Detect which cell encompasses the target text, then output its [x, y] center coordinate. 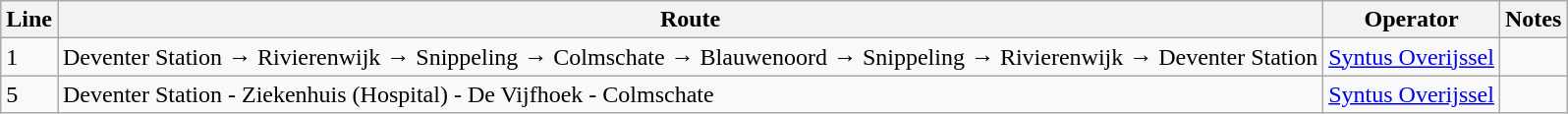
Route [690, 20]
Notes [1533, 20]
Deventer Station → Rivierenwijk → Snippeling → Colmschate → Blauwenoord → Snippeling → Rivierenwijk → Deventer Station [690, 57]
Deventer Station - Ziekenhuis (Hospital) - De Vijfhoek - Colmschate [690, 94]
Line [29, 20]
5 [29, 94]
Operator [1412, 20]
1 [29, 57]
